Scan for the cell matching the given text and deliver its [X, Y] coordinate at center. 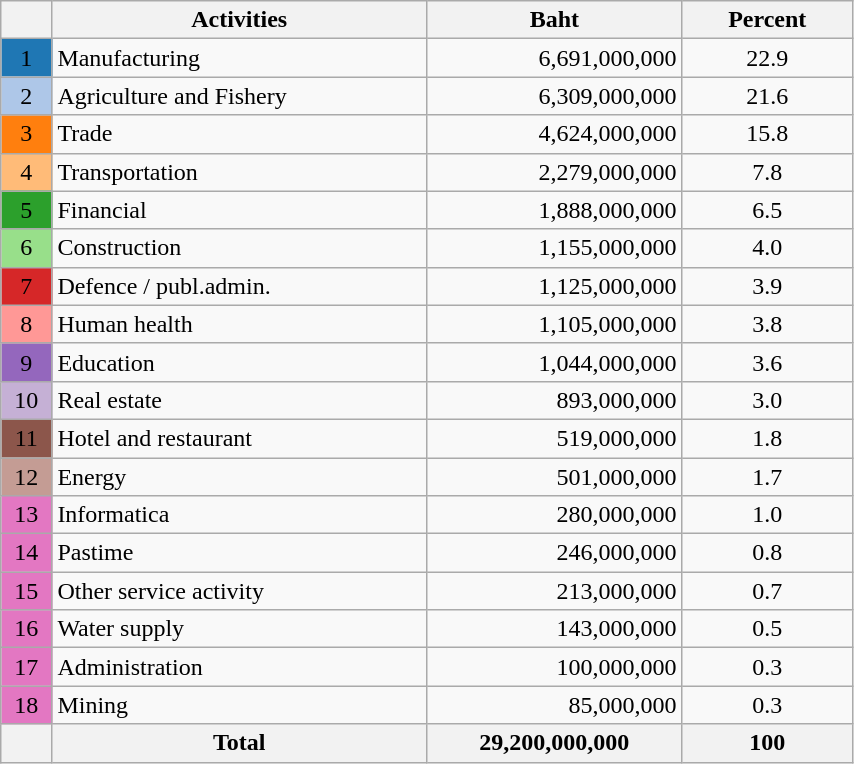
Baht [554, 20]
213,000,000 [554, 591]
0.8 [767, 553]
3.8 [767, 324]
1.7 [767, 477]
8 [26, 324]
Defence / publ.admin. [240, 286]
6,309,000,000 [554, 96]
11 [26, 438]
1,888,000,000 [554, 210]
519,000,000 [554, 438]
22.9 [767, 58]
Pastime [240, 553]
85,000,000 [554, 705]
9 [26, 362]
Water supply [240, 629]
Percent [767, 20]
246,000,000 [554, 553]
5 [26, 210]
1.8 [767, 438]
3.0 [767, 400]
Transportation [240, 172]
143,000,000 [554, 629]
Construction [240, 248]
4,624,000,000 [554, 134]
7.8 [767, 172]
6,691,000,000 [554, 58]
13 [26, 515]
3.6 [767, 362]
1 [26, 58]
Activities [240, 20]
18 [26, 705]
100,000,000 [554, 667]
6 [26, 248]
Other service activity [240, 591]
Administration [240, 667]
Education [240, 362]
15 [26, 591]
4.0 [767, 248]
0.5 [767, 629]
893,000,000 [554, 400]
4 [26, 172]
15.8 [767, 134]
1.0 [767, 515]
0.7 [767, 591]
14 [26, 553]
2,279,000,000 [554, 172]
3.9 [767, 286]
Informatica [240, 515]
7 [26, 286]
Energy [240, 477]
100 [767, 743]
Financial [240, 210]
2 [26, 96]
Real estate [240, 400]
21.6 [767, 96]
6.5 [767, 210]
1,125,000,000 [554, 286]
Agriculture and Fishery [240, 96]
501,000,000 [554, 477]
12 [26, 477]
1,105,000,000 [554, 324]
1,044,000,000 [554, 362]
3 [26, 134]
10 [26, 400]
Total [240, 743]
16 [26, 629]
Mining [240, 705]
1,155,000,000 [554, 248]
Manufacturing [240, 58]
Hotel and restaurant [240, 438]
Trade [240, 134]
280,000,000 [554, 515]
29,200,000,000 [554, 743]
Human health [240, 324]
17 [26, 667]
